Search for the cell housing the specified text and yield its [x, y] center coordinate. 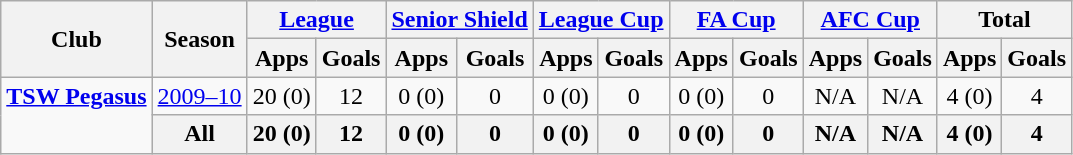
2009–10 [200, 96]
TSW Pegasus [76, 115]
FA Cup [736, 20]
AFC Cup [870, 20]
Total [1004, 20]
Season [200, 39]
Senior Shield [460, 20]
League Cup [601, 20]
Club [76, 39]
League [316, 20]
All [200, 134]
